Capture the cell that displays the provided text and extract its (x, y) central coordinate. 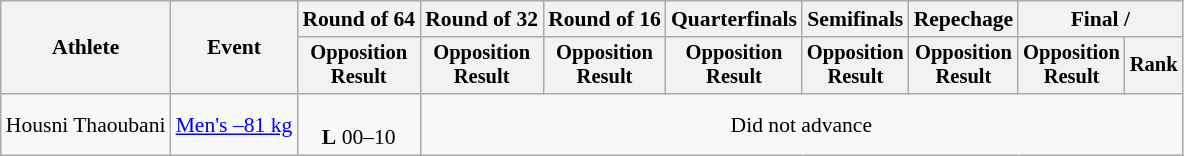
Round of 32 (482, 19)
Repechage (964, 19)
Housni Thaoubani (86, 124)
Final / (1100, 19)
Round of 64 (358, 19)
L 00–10 (358, 124)
Event (234, 48)
Did not advance (801, 124)
Rank (1154, 66)
Men's –81 kg (234, 124)
Quarterfinals (734, 19)
Athlete (86, 48)
Semifinals (856, 19)
Round of 16 (604, 19)
